Return [x, y] of the center of cell containing provided text 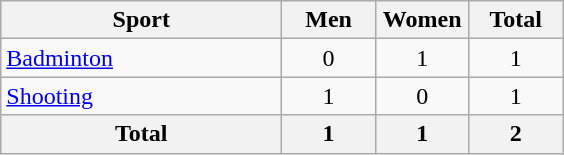
Women [422, 20]
Men [329, 20]
2 [516, 134]
Sport [142, 20]
Shooting [142, 96]
Badminton [142, 58]
